For the text-containing cell, return its midpoint in (X, Y) coordinate format. 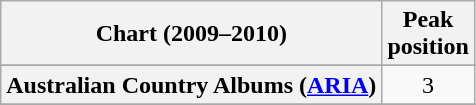
Peak position (428, 34)
3 (428, 85)
Australian Country Albums (ARIA) (192, 85)
Chart (2009–2010) (192, 34)
